Scan for the cell matching the given text and deliver its [X, Y] coordinate at center. 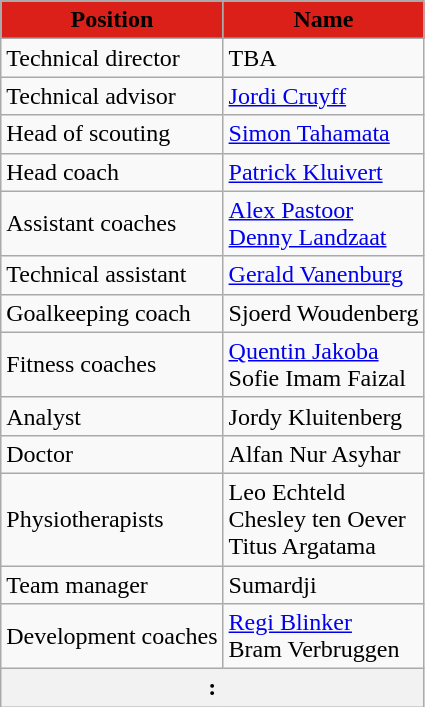
Jordi Cruyff [324, 96]
Sumardji [324, 585]
Alfan Nur Asyhar [324, 454]
: [212, 688]
Patrick Kluivert [324, 172]
Assistant coaches [112, 224]
Jordy Kluitenberg [324, 416]
Position [112, 20]
Team manager [112, 585]
TBA [324, 58]
Regi Blinker Bram Verbruggen [324, 636]
Analyst [112, 416]
Sjoerd Woudenberg [324, 313]
Goalkeeping coach [112, 313]
Quentin Jakoba Sofie Imam Faizal [324, 364]
Fitness coaches [112, 364]
Name [324, 20]
Doctor [112, 454]
Simon Tahamata [324, 134]
Technical director [112, 58]
Gerald Vanenburg [324, 275]
Leo Echteld Chesley ten Oever Titus Argatama [324, 519]
Technical advisor [112, 96]
Technical assistant [112, 275]
Alex Pastoor Denny Landzaat [324, 224]
Development coaches [112, 636]
Head coach [112, 172]
Head of scouting [112, 134]
Physiotherapists [112, 519]
